Return (X, Y) of the center of cell containing provided text 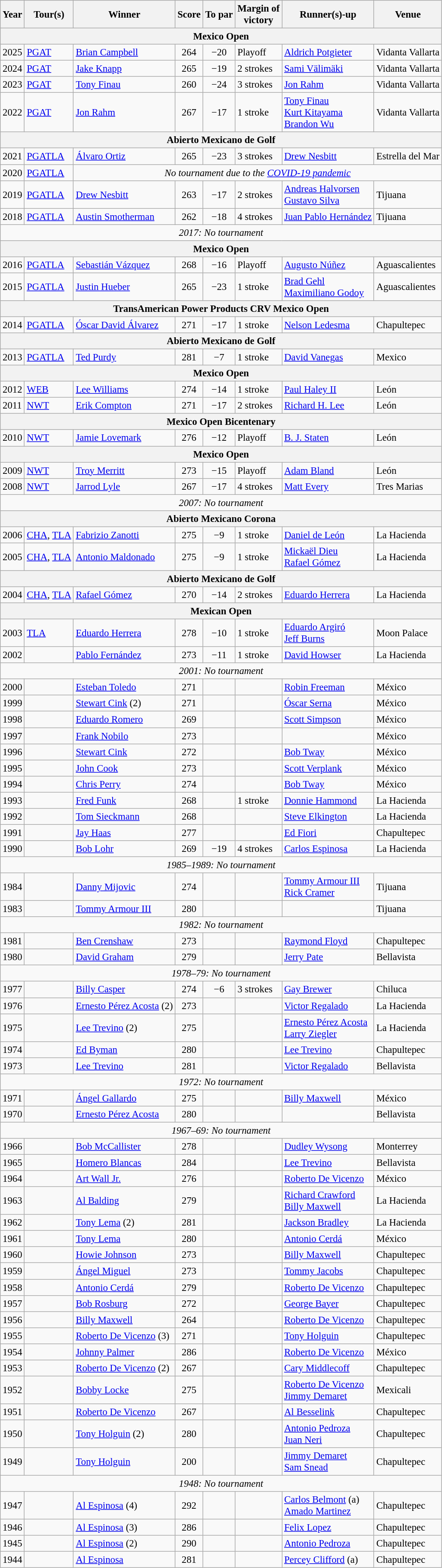
Tour(s) (49, 15)
2011 (12, 406)
1960 (12, 1255)
Jackson Bradley (328, 1223)
Homero Blancas (124, 1163)
Lee Trevino (2) (124, 1028)
2018 (12, 217)
1982: No tournament (221, 925)
Ernesto Pérez Acosta Larry Ziegler (328, 1028)
Erik Compton (124, 406)
2023 (12, 85)
Tommy Armour III (124, 909)
Justin Hueber (124, 287)
1971 (12, 1098)
Al Espinosa (2) (124, 1544)
2007: No tournament (221, 503)
Jimmy Demaret Sam Snead (328, 1461)
Ed Byman (124, 1049)
Abierto Mexicano Corona (221, 519)
Chiluca (408, 990)
260 (189, 85)
2004 (12, 595)
Tony Finau Kurt Kitayama Brandon Wu (328, 113)
Danny Mijovic (124, 887)
2002 (12, 655)
Johnny Palmer (124, 1352)
1948: No tournament (221, 1484)
1975 (12, 1028)
Antonio Maldonado (124, 557)
Felix Lopez (328, 1528)
2021 (12, 156)
George Bayer (328, 1303)
Scott Verplank (328, 768)
Adam Bland (328, 470)
Ernesto Pérez Acosta (124, 1114)
2010 (12, 438)
Sebastián Vázquez (124, 265)
1977 (12, 990)
Austin Smotherman (124, 217)
Tony Holguin (2) (124, 1434)
David Vanegas (328, 357)
Tom Sieckmann (124, 817)
Tony Lema (2) (124, 1223)
Antonio Pedroza Juan Neri (328, 1434)
Fred Funk (124, 800)
−15 (219, 470)
Rafael Gómez (124, 595)
John Cook (124, 768)
Brad Gehl Maximiliano Godoy (328, 287)
290 (189, 1544)
2005 (12, 557)
1998 (12, 720)
Billy Casper (124, 990)
262 (189, 217)
2025 (12, 52)
Tres Marias (408, 486)
Raymond Floyd (328, 941)
Year (12, 15)
Howie Johnson (124, 1255)
Donnie Hammond (328, 800)
284 (189, 1163)
Venue (408, 15)
Al Besselink (328, 1412)
Jerry Pate (328, 957)
1967–69: No tournament (221, 1130)
Tony Lema (124, 1239)
1978–79: No tournament (221, 973)
1964 (12, 1179)
1957 (12, 1303)
Jarrod Lyle (124, 486)
−18 (219, 217)
2006 (12, 535)
Steve Elkington (328, 817)
1970 (12, 1114)
1966 (12, 1147)
1959 (12, 1271)
1961 (12, 1239)
Eduardo Romero (124, 720)
1995 (12, 768)
Eduardo Argiró Jeff Burns (328, 633)
Ángel Gallardo (124, 1098)
Chris Perry (124, 784)
B. J. Staten (328, 438)
Gay Brewer (328, 990)
Mexican Open (221, 611)
Antonio Pedroza (328, 1544)
2000 (12, 687)
Óscar Serna (328, 703)
1949 (12, 1461)
Ed Fiori (328, 833)
Mexicali (408, 1390)
1983 (12, 909)
Bob McCallister (124, 1147)
1963 (12, 1201)
1974 (12, 1049)
2003 (12, 633)
Andreas Halvorsen Gustavo Silva (328, 194)
Art Wall Jr. (124, 1179)
To par (219, 15)
Esteban Toledo (124, 687)
1991 (12, 833)
2008 (12, 486)
Lee Williams (124, 390)
Richard H. Lee (328, 406)
1952 (12, 1390)
2022 (12, 113)
1972: No tournament (221, 1082)
Jamie Lovemark (124, 438)
Al Espinosa (3) (124, 1528)
Jay Haas (124, 833)
Brian Campbell (124, 52)
Bob Rosburg (124, 1303)
Al Balding (124, 1201)
−20 (219, 52)
Frank Nobilo (124, 736)
1954 (12, 1352)
1945 (12, 1544)
Nelson Ledesma (328, 325)
Dudley Wysong (328, 1147)
1951 (12, 1412)
Juan Pablo Hernández (328, 217)
WEB (49, 390)
Augusto Núñez (328, 265)
Ted Purdy (124, 357)
Scott Simpson (328, 720)
−7 (219, 357)
Álvaro Ortiz (124, 156)
Bobby Locke (124, 1390)
Mexico (408, 357)
Moon Palace (408, 633)
Winner (124, 15)
292 (189, 1505)
1992 (12, 817)
Al Espinosa (124, 1560)
TransAmerican Power Products CRV Mexico Open (221, 309)
1965 (12, 1163)
2001: No tournament (221, 671)
2015 (12, 287)
1985–1989: No tournament (221, 865)
1999 (12, 703)
Sami Välimäki (328, 69)
−24 (219, 85)
Stewart Cink (2) (124, 703)
1958 (12, 1287)
Carlos Belmont (a) Amado Martinez (328, 1505)
1953 (12, 1368)
Tony Finau (124, 85)
Score (189, 15)
Al Espinosa (4) (124, 1505)
263 (189, 194)
No tournament due to the COVID-19 pandemic (258, 173)
Bob Lohr (124, 849)
1996 (12, 752)
Ben Crenshaw (124, 941)
1956 (12, 1320)
−16 (219, 265)
Matt Every (328, 486)
2016 (12, 265)
Aldrich Potgieter (328, 52)
1997 (12, 736)
Fabrizio Zanotti (124, 535)
Roberto De Vicenzo (2) (124, 1368)
Runner(s)-up (328, 15)
Stewart Cink (124, 752)
200 (189, 1461)
Cary Middlecoff (328, 1368)
Daniel de León (328, 535)
1984 (12, 887)
−12 (219, 438)
Ángel Miguel (124, 1271)
−11 (219, 655)
1980 (12, 957)
1993 (12, 800)
Margin ofvictory (259, 15)
Pablo Fernández (124, 655)
1944 (12, 1560)
Roberto De Vicenzo (3) (124, 1336)
270 (189, 595)
2024 (12, 69)
−10 (219, 633)
1973 (12, 1066)
Óscar David Álvarez (124, 325)
David Howser (328, 655)
Ernesto Pérez Acosta (2) (124, 1006)
1946 (12, 1528)
David Graham (124, 957)
Mexico Open Bicentenary (221, 422)
Mickaël Dieu Rafael Gómez (328, 557)
1962 (12, 1223)
Estrella del Mar (408, 156)
2012 (12, 390)
Roberto De Vicenzo Jimmy Demaret (328, 1390)
1955 (12, 1336)
2013 (12, 357)
Percey Clifford (a) (328, 1560)
Carlos Espinosa (328, 849)
Tommy Armour III Rick Cramer (328, 887)
1990 (12, 849)
2017: No tournament (221, 232)
Monterrey (408, 1147)
2020 (12, 173)
2014 (12, 325)
Jake Knapp (124, 69)
Paul Haley II (328, 390)
2019 (12, 194)
1950 (12, 1434)
Robin Freeman (328, 687)
TLA (49, 633)
Troy Merritt (124, 470)
277 (189, 833)
1976 (12, 1006)
1981 (12, 941)
2009 (12, 470)
−6 (219, 990)
Tommy Jacobs (328, 1271)
Richard Crawford Billy Maxwell (328, 1201)
1994 (12, 784)
1947 (12, 1505)
